Search for the cell housing the specified text and yield its [x, y] center coordinate. 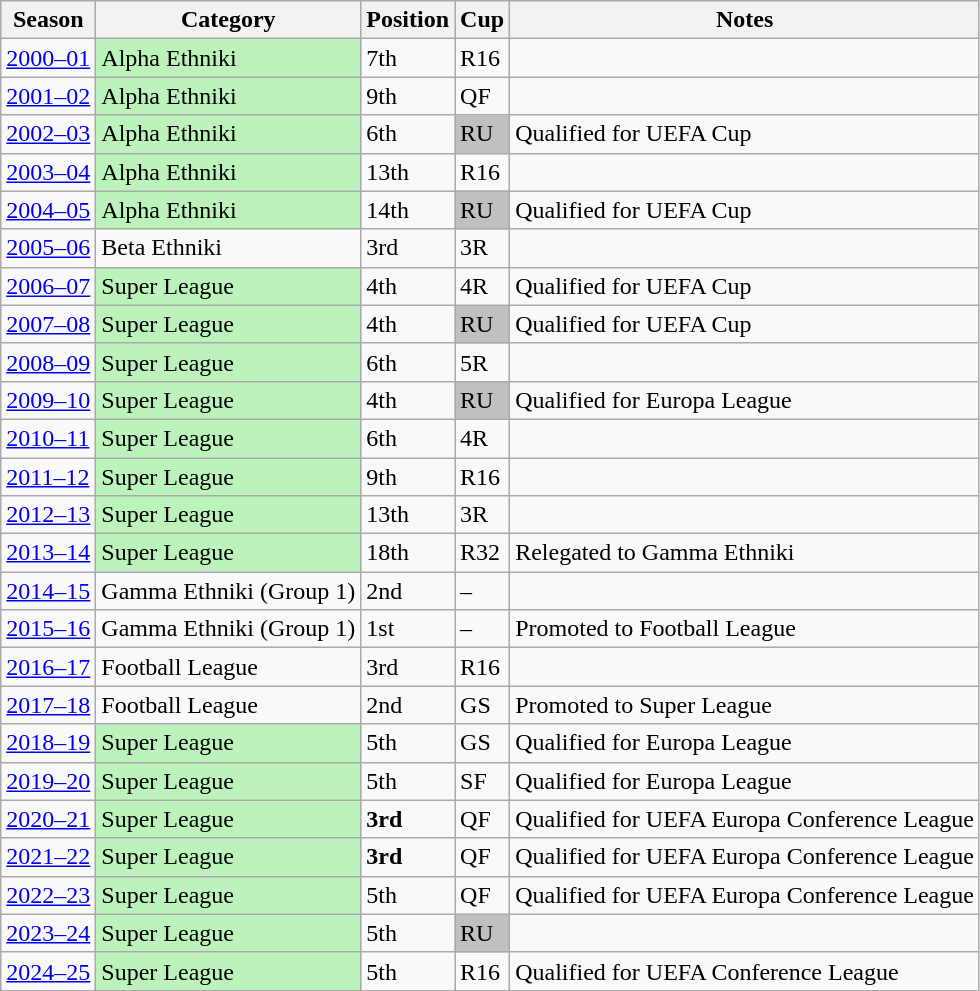
2006–07 [48, 286]
2019–20 [48, 781]
Position [408, 20]
2003–04 [48, 172]
5R [482, 362]
2001–02 [48, 96]
2005–06 [48, 248]
2004–05 [48, 210]
2008–09 [48, 362]
2021–22 [48, 857]
2002–03 [48, 134]
2024–25 [48, 971]
2016–17 [48, 667]
Beta Ethniki [228, 248]
Cup [482, 20]
2014–15 [48, 591]
Promoted to Super League [745, 705]
SF [482, 781]
2007–08 [48, 324]
2009–10 [48, 400]
2022–23 [48, 895]
2000–01 [48, 58]
2020–21 [48, 819]
7th [408, 58]
Category [228, 20]
2013–14 [48, 553]
2017–18 [48, 705]
18th [408, 553]
Promoted to Football League [745, 629]
2018–19 [48, 743]
Qualified for UEFA Conference League [745, 971]
R32 [482, 553]
2011–12 [48, 477]
Season [48, 20]
2012–13 [48, 515]
2010–11 [48, 438]
Notes [745, 20]
14th [408, 210]
Relegated to Gamma Ethniki [745, 553]
2015–16 [48, 629]
1st [408, 629]
2023–24 [48, 933]
